Provide the [x, y] coordinate of the cell's center where the given text is located.  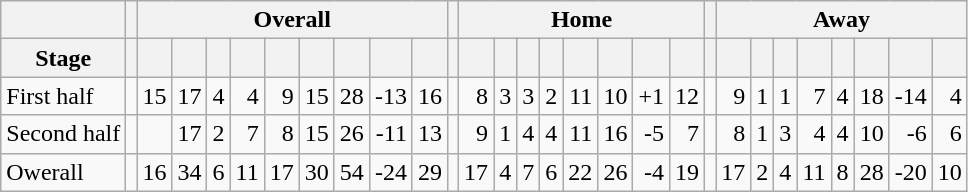
-24 [390, 172]
54 [352, 172]
22 [580, 172]
Away [842, 20]
First half [64, 96]
-6 [910, 134]
-13 [390, 96]
-4 [652, 172]
Overall [292, 20]
13 [430, 134]
19 [688, 172]
18 [872, 96]
12 [688, 96]
Home [582, 20]
29 [430, 172]
+1 [652, 96]
Second half [64, 134]
-5 [652, 134]
-11 [390, 134]
34 [190, 172]
-14 [910, 96]
30 [316, 172]
Stage [64, 58]
-20 [910, 172]
Owerall [64, 172]
